Extract the (x, y) coordinate from the center of the cell holding the provided text.  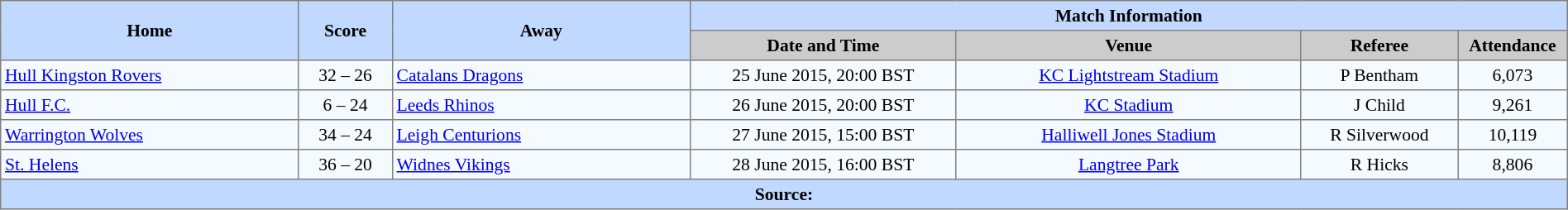
9,261 (1513, 105)
6,073 (1513, 75)
J Child (1379, 105)
8,806 (1513, 165)
26 June 2015, 20:00 BST (823, 105)
Catalans Dragons (541, 75)
34 – 24 (346, 135)
27 June 2015, 15:00 BST (823, 135)
Date and Time (823, 45)
Widnes Vikings (541, 165)
KC Lightstream Stadium (1128, 75)
Match Information (1128, 16)
6 – 24 (346, 105)
Referee (1379, 45)
Halliwell Jones Stadium (1128, 135)
Leeds Rhinos (541, 105)
St. Helens (150, 165)
Venue (1128, 45)
Source: (784, 194)
Leigh Centurions (541, 135)
Score (346, 31)
P Bentham (1379, 75)
36 – 20 (346, 165)
Home (150, 31)
Warrington Wolves (150, 135)
Attendance (1513, 45)
KC Stadium (1128, 105)
10,119 (1513, 135)
25 June 2015, 20:00 BST (823, 75)
28 June 2015, 16:00 BST (823, 165)
32 – 26 (346, 75)
Hull Kingston Rovers (150, 75)
R Silverwood (1379, 135)
Langtree Park (1128, 165)
R Hicks (1379, 165)
Away (541, 31)
Hull F.C. (150, 105)
